Detect which cell encompasses the target text, then output its (x, y) center coordinate. 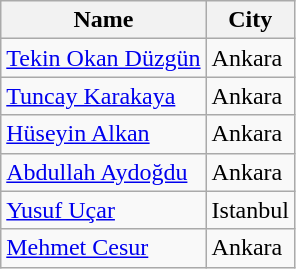
Mehmet Cesur (104, 248)
Abdullah Aydoğdu (104, 172)
Name (104, 20)
Yusuf Uçar (104, 210)
Tekin Okan Düzgün (104, 58)
Hüseyin Alkan (104, 134)
Tuncay Karakaya (104, 96)
City (250, 20)
Istanbul (250, 210)
